Search for the cell housing the specified text and yield its [x, y] center coordinate. 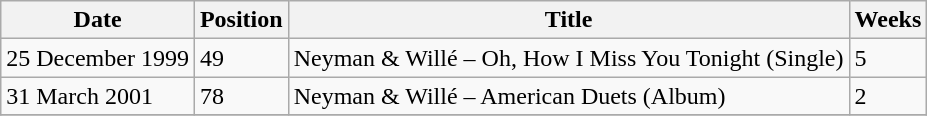
49 [241, 58]
25 December 1999 [98, 58]
31 March 2001 [98, 96]
Weeks [888, 20]
5 [888, 58]
Neyman & Willé – American Duets (Album) [568, 96]
Neyman & Willé – Oh, How I Miss You Tonight (Single) [568, 58]
Position [241, 20]
Date [98, 20]
Title [568, 20]
2 [888, 96]
78 [241, 96]
